For the text-containing cell, return its midpoint in (X, Y) coordinate format. 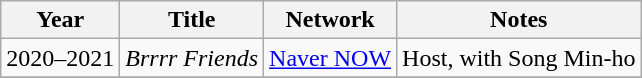
Title (192, 20)
Notes (519, 20)
Network (330, 20)
2020–2021 (60, 58)
Year (60, 20)
Host, with Song Min-ho (519, 58)
Naver NOW (330, 58)
Brrrr Friends (192, 58)
